Provide the (X, Y) coordinate of the cell's center where the given text is located.  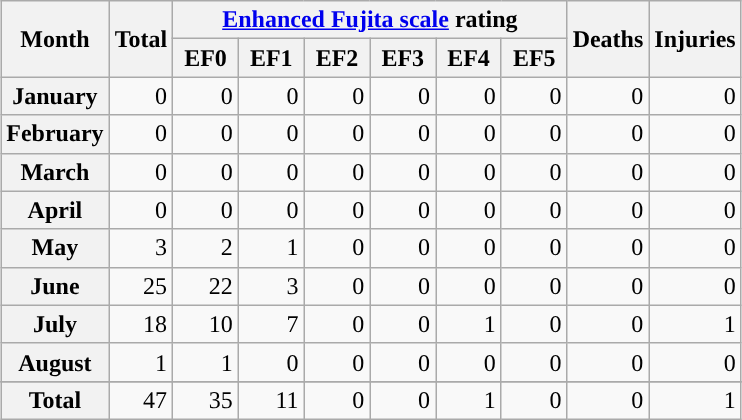
35 (206, 400)
11 (271, 400)
EF1 (271, 58)
August (55, 362)
Deaths (608, 39)
EF4 (469, 58)
EF5 (534, 58)
Month (55, 39)
February (55, 134)
10 (206, 324)
July (55, 324)
22 (206, 286)
2 (206, 248)
January (55, 96)
EF2 (337, 58)
March (55, 172)
47 (141, 400)
EF3 (403, 58)
May (55, 248)
EF0 (206, 58)
Enhanced Fujita scale rating (370, 20)
7 (271, 324)
25 (141, 286)
June (55, 286)
18 (141, 324)
April (55, 210)
Injuries (695, 39)
